Extract the [X, Y] coordinate from the center of the cell holding the provided text.  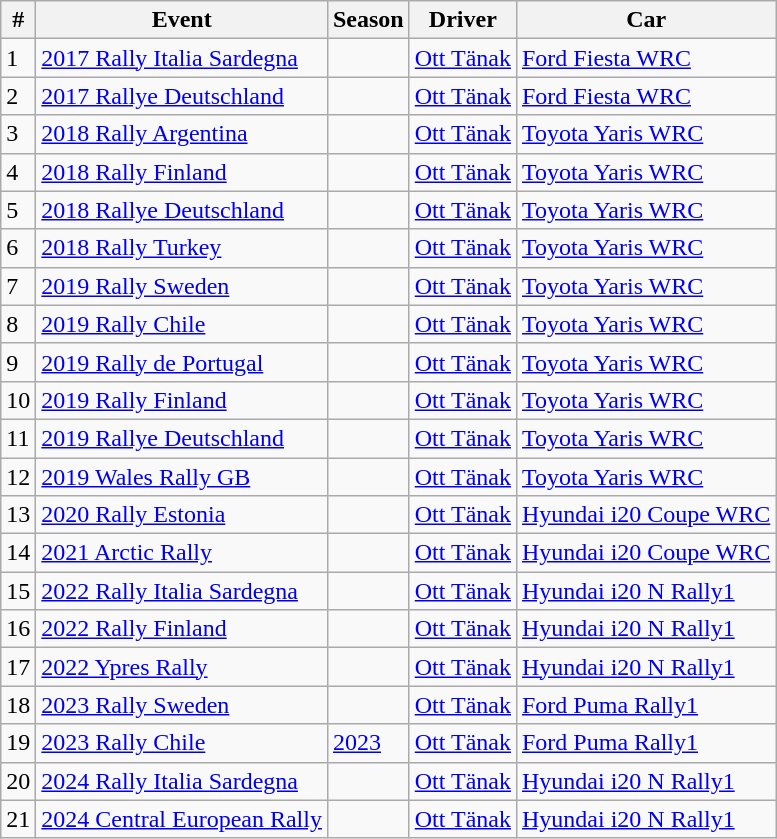
Season [368, 20]
4 [18, 172]
2023 Rally Chile [182, 743]
2019 Rally Chile [182, 324]
2017 Rallye Deutschland [182, 96]
18 [18, 705]
2024 Central European Rally [182, 819]
2019 Rally de Portugal [182, 362]
# [18, 20]
2022 Rally Finland [182, 629]
Driver [462, 20]
1 [18, 58]
6 [18, 248]
2020 Rally Estonia [182, 515]
2022 Rally Italia Sardegna [182, 591]
15 [18, 591]
11 [18, 438]
2022 Ypres Rally [182, 667]
16 [18, 629]
2019 Rallye Deutschland [182, 438]
2023 Rally Sweden [182, 705]
8 [18, 324]
20 [18, 781]
7 [18, 286]
2018 Rally Turkey [182, 248]
2021 Arctic Rally [182, 553]
2 [18, 96]
17 [18, 667]
Event [182, 20]
9 [18, 362]
3 [18, 134]
2019 Wales Rally GB [182, 477]
2018 Rally Finland [182, 172]
12 [18, 477]
14 [18, 553]
2019 Rally Sweden [182, 286]
21 [18, 819]
2017 Rally Italia Sardegna [182, 58]
2023 [368, 743]
5 [18, 210]
Car [646, 20]
2018 Rallye Deutschland [182, 210]
10 [18, 400]
2018 Rally Argentina [182, 134]
2019 Rally Finland [182, 400]
19 [18, 743]
2024 Rally Italia Sardegna [182, 781]
13 [18, 515]
